Detect which cell encompasses the target text, then output its [x, y] center coordinate. 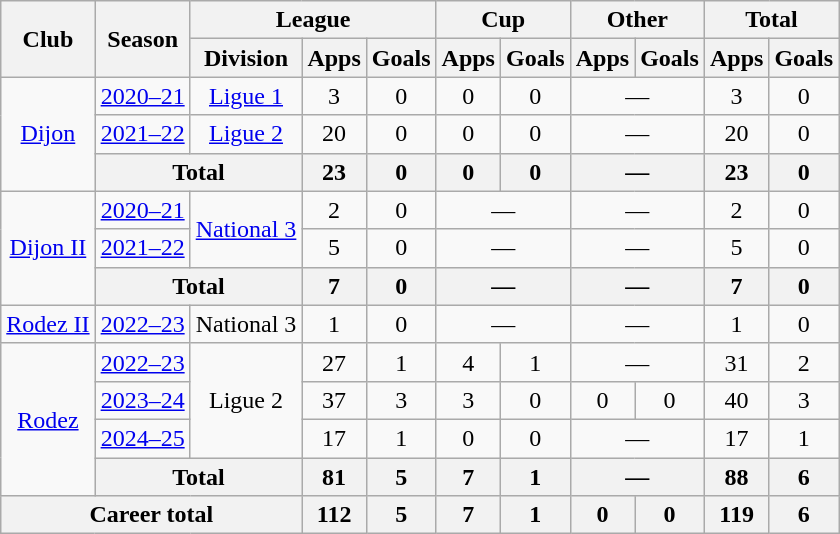
112 [334, 515]
40 [736, 400]
League [313, 20]
88 [736, 477]
27 [334, 362]
Rodez II [48, 324]
Club [48, 39]
37 [334, 400]
Other [637, 20]
Division [246, 58]
Dijon [48, 134]
81 [334, 477]
Career total [152, 515]
Rodez [48, 419]
2023–24 [142, 400]
Dijon II [48, 248]
119 [736, 515]
31 [736, 362]
Cup [503, 20]
2024–25 [142, 438]
4 [468, 362]
Ligue 1 [246, 96]
Season [142, 39]
